Output the (x, y) coordinate of the center of the cell containing the given text.  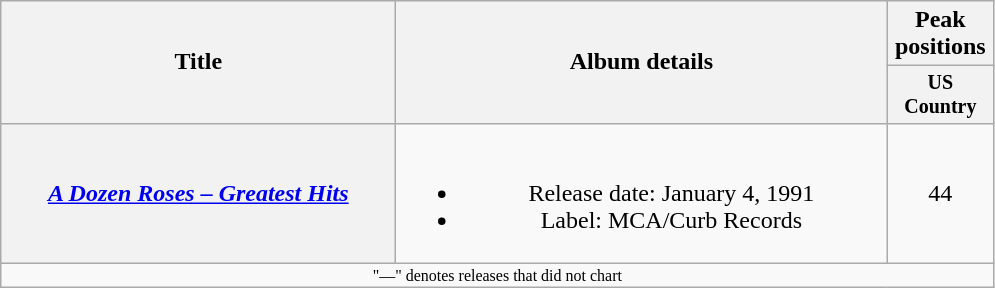
"—" denotes releases that did not chart (498, 275)
Peak positions (940, 34)
Release date: January 4, 1991Label: MCA/Curb Records (642, 193)
Title (198, 62)
Album details (642, 62)
A Dozen Roses – Greatest Hits (198, 193)
US Country (940, 94)
44 (940, 193)
